Output the [X, Y] coordinate of the center of the cell containing the given text.  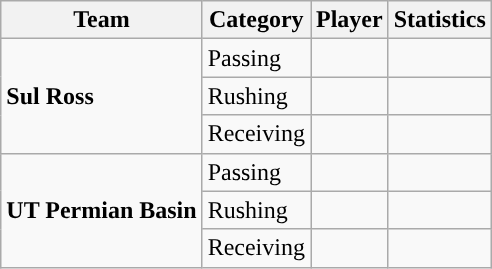
UT Permian Basin [102, 210]
Player [349, 20]
Statistics [440, 20]
Team [102, 20]
Category [256, 20]
Sul Ross [102, 96]
